Scan for the cell matching the given text and deliver its (x, y) coordinate at center. 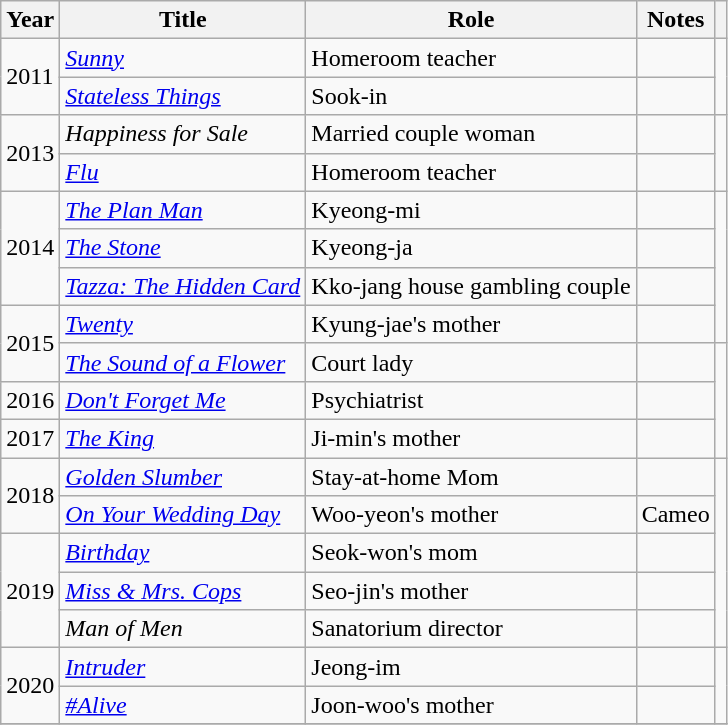
Married couple woman (471, 134)
2011 (30, 77)
The Plan Man (183, 210)
Role (471, 20)
Sook-in (471, 96)
Golden Slumber (183, 477)
Twenty (183, 324)
Psychiatrist (471, 400)
2016 (30, 400)
Joon-woo's mother (471, 705)
On Your Wedding Day (183, 515)
Kyeong-ja (471, 248)
Tazza: The Hidden Card (183, 286)
The Stone (183, 248)
2019 (30, 591)
The King (183, 438)
Happiness for Sale (183, 134)
Kyeong-mi (471, 210)
Seo-jin's mother (471, 591)
Kko-jang house gambling couple (471, 286)
Court lady (471, 362)
Man of Men (183, 629)
2020 (30, 686)
2014 (30, 248)
2015 (30, 343)
Jeong-im (471, 667)
Title (183, 20)
2017 (30, 438)
The Sound of a Flower (183, 362)
Sanatorium director (471, 629)
Cameo (676, 515)
Sunny (183, 58)
Kyung-jae's mother (471, 324)
Notes (676, 20)
Stay-at-home Mom (471, 477)
Stateless Things (183, 96)
Miss & Mrs. Cops (183, 591)
#Alive (183, 705)
Seok-won's mom (471, 553)
Intruder (183, 667)
2013 (30, 153)
Don't Forget Me (183, 400)
2018 (30, 496)
Ji-min's mother (471, 438)
Woo-yeon's mother (471, 515)
Birthday (183, 553)
Year (30, 20)
Flu (183, 172)
